Scan for the cell matching the given text and deliver its [X, Y] coordinate at center. 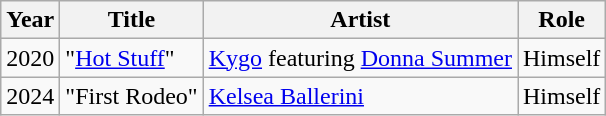
Year [30, 20]
Role [562, 20]
Title [132, 20]
2020 [30, 58]
Kelsea Ballerini [360, 96]
Artist [360, 20]
"Hot Stuff" [132, 58]
2024 [30, 96]
"First Rodeo" [132, 96]
Kygo featuring Donna Summer [360, 58]
